Pinpoint the cell where the given text exists, returning its (X, Y) midpoint coordinate. 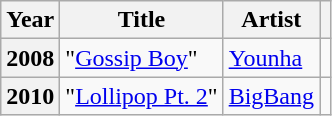
"Lollipop Pt. 2" (142, 96)
Year (30, 20)
Artist (271, 20)
2010 (30, 96)
"Gossip Boy" (142, 58)
BigBang (271, 96)
2008 (30, 58)
Younha (271, 58)
Title (142, 20)
